Scan for the cell matching the given text and deliver its [X, Y] coordinate at center. 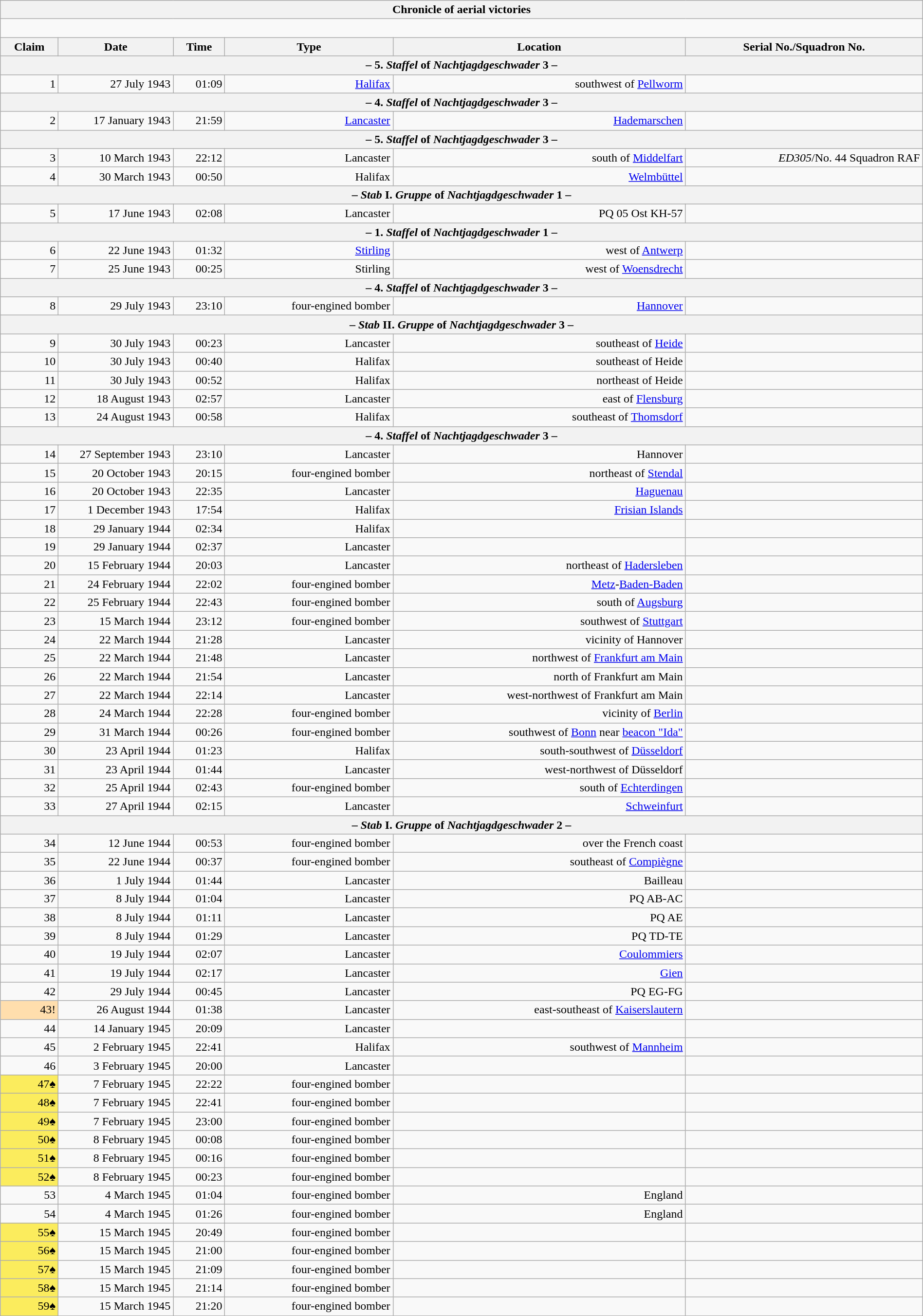
– Stab II. Gruppe of Nachtjagdgeschwader 3 – [461, 325]
southwest of Bonn near beacon "Ida" [539, 732]
northwest of Frankfurt am Main [539, 658]
14 [29, 454]
00:08 [199, 1140]
00:50 [199, 176]
west-northwest of Frankfurt am Main [539, 695]
00:53 [199, 843]
37 [29, 899]
7 [29, 269]
12 June 1944 [116, 843]
21:48 [199, 658]
26 August 1944 [116, 1010]
northeast of Heide [539, 380]
20:00 [199, 1065]
5 [29, 213]
ED305/No. 44 Squadron RAF [804, 158]
29 [29, 732]
12 [29, 399]
48♠ [29, 1102]
32 [29, 787]
PQ EG-FG [539, 991]
southeast of Compiègne [539, 862]
2 [29, 121]
35 [29, 862]
00:52 [199, 380]
10 [29, 362]
01:29 [199, 936]
1 [29, 84]
west-northwest of Düsseldorf [539, 769]
Hademarschen [539, 121]
21:14 [199, 1288]
14 January 1945 [116, 1028]
west of Woensdrecht [539, 269]
43! [29, 1010]
02:15 [199, 806]
Metz-Baden-Baden [539, 584]
45 [29, 1047]
02:57 [199, 399]
west of Antwerp [539, 251]
east-southeast of Kaiserslautern [539, 1010]
1 December 1943 [116, 510]
22:22 [199, 1084]
24 March 1944 [116, 713]
Bailleau [539, 880]
9 [29, 343]
8 [29, 306]
42 [29, 991]
17 [29, 510]
18 [29, 528]
21:59 [199, 121]
20:09 [199, 1028]
4 [29, 176]
22:14 [199, 695]
Schweinfurt [539, 806]
18 August 1943 [116, 399]
02:43 [199, 787]
01:32 [199, 251]
northeast of Hadersleben [539, 566]
02:08 [199, 213]
47♠ [29, 1084]
38 [29, 917]
23 [29, 621]
16 [29, 491]
25 February 1944 [116, 603]
22 June 1943 [116, 251]
33 [29, 806]
Frisian Islands [539, 510]
3 [29, 158]
21:00 [199, 1251]
south-southwest of Düsseldorf [539, 750]
15 March 1944 [116, 621]
19 [29, 547]
02:07 [199, 954]
29 July 1944 [116, 991]
29 July 1943 [116, 306]
east of Flensburg [539, 399]
55♠ [29, 1232]
27 April 1944 [116, 806]
31 March 1944 [116, 732]
21:20 [199, 1306]
11 [29, 380]
20:49 [199, 1232]
21:09 [199, 1269]
49♠ [29, 1121]
17 January 1943 [116, 121]
south of Echterdingen [539, 787]
01:23 [199, 750]
24 [29, 640]
51♠ [29, 1158]
00:58 [199, 417]
01:09 [199, 84]
Coulommiers [539, 954]
22:43 [199, 603]
over the French coast [539, 843]
Chronicle of aerial victories [461, 10]
01:38 [199, 1010]
30 March 1943 [116, 176]
20 [29, 566]
26 [29, 676]
south of Augsburg [539, 603]
25 [29, 658]
01:11 [199, 917]
Date [116, 47]
23:00 [199, 1121]
27 September 1943 [116, 454]
00:45 [199, 991]
39 [29, 936]
Welmbüttel [539, 176]
northeast of Stendal [539, 473]
22:28 [199, 713]
PQ 05 Ost KH-57 [539, 213]
22:02 [199, 584]
Time [199, 47]
44 [29, 1028]
20:15 [199, 473]
southwest of Stuttgart [539, 621]
21:54 [199, 676]
Haguenau [539, 491]
22 June 1944 [116, 862]
01:26 [199, 1214]
Gien [539, 973]
10 March 1943 [116, 158]
02:34 [199, 528]
– Stab I. Gruppe of Nachtjagdgeschwader 1 – [461, 195]
59♠ [29, 1306]
south of Middelfart [539, 158]
17:54 [199, 510]
28 [29, 713]
Claim [29, 47]
15 [29, 473]
36 [29, 880]
40 [29, 954]
24 August 1943 [116, 417]
22 [29, 603]
southeast of Thomsdorf [539, 417]
27 [29, 695]
25 April 1944 [116, 787]
50♠ [29, 1140]
52♠ [29, 1177]
15 February 1944 [116, 566]
13 [29, 417]
00:37 [199, 862]
02:17 [199, 973]
54 [29, 1214]
34 [29, 843]
53 [29, 1195]
56♠ [29, 1251]
southwest of Pellworm [539, 84]
north of Frankfurt am Main [539, 676]
Serial No./Squadron No. [804, 47]
00:40 [199, 362]
Location [539, 47]
25 June 1943 [116, 269]
00:25 [199, 269]
– 1. Staffel of Nachtjagdgeschwader 1 – [461, 232]
31 [29, 769]
00:26 [199, 732]
57♠ [29, 1269]
1 July 1944 [116, 880]
22:12 [199, 158]
00:16 [199, 1158]
24 February 1944 [116, 584]
27 July 1943 [116, 84]
2 February 1945 [116, 1047]
30 [29, 750]
Type [309, 47]
PQ AE [539, 917]
6 [29, 251]
22:35 [199, 491]
PQ TD-TE [539, 936]
20:03 [199, 566]
41 [29, 973]
vicinity of Berlin [539, 713]
vicinity of Hannover [539, 640]
17 June 1943 [116, 213]
southwest of Mannheim [539, 1047]
– Stab I. Gruppe of Nachtjagdgeschwader 2 – [461, 825]
23:12 [199, 621]
58♠ [29, 1288]
46 [29, 1065]
PQ AB-AC [539, 899]
21 [29, 584]
3 February 1945 [116, 1065]
21:28 [199, 640]
02:37 [199, 547]
